For the text-containing cell, return its midpoint in (x, y) coordinate format. 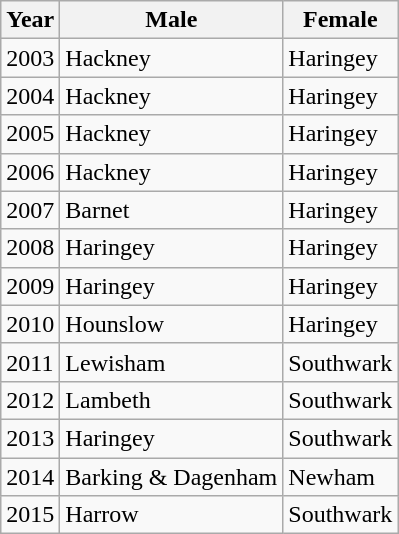
2008 (30, 248)
2007 (30, 210)
Female (340, 20)
2015 (30, 515)
2004 (30, 96)
2013 (30, 438)
Male (172, 20)
2010 (30, 324)
2009 (30, 286)
Lambeth (172, 400)
2003 (30, 58)
2005 (30, 134)
Barnet (172, 210)
2014 (30, 477)
Newham (340, 477)
Lewisham (172, 362)
Hounslow (172, 324)
2012 (30, 400)
Harrow (172, 515)
2011 (30, 362)
2006 (30, 172)
Barking & Dagenham (172, 477)
Year (30, 20)
